Extract the [X, Y] coordinate from the center of the cell holding the provided text.  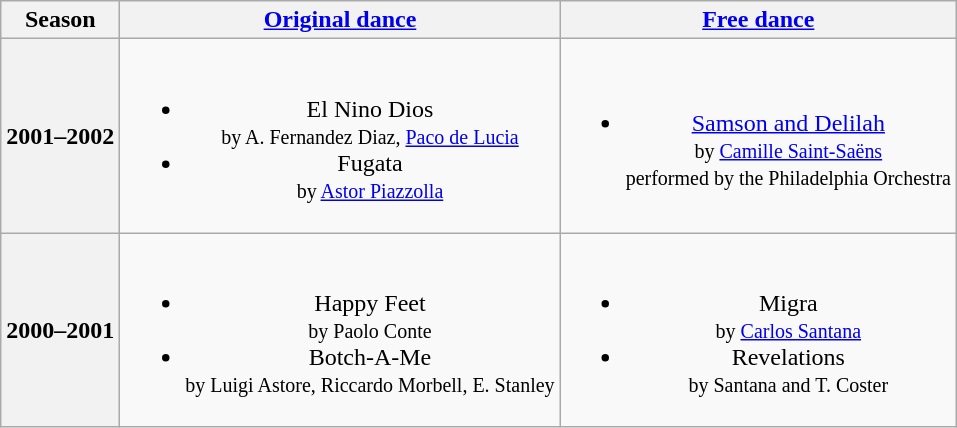
Original dance [340, 20]
Happy Feet by Paolo Conte Botch-A-Me by Luigi Astore, Riccardo Morbell, E. Stanley [340, 330]
2001–2002 [60, 136]
Free dance [758, 20]
Season [60, 20]
Samson and Delilah by Camille Saint-Saëns performed by the Philadelphia Orchestra [758, 136]
El Nino Dios by A. Fernandez Diaz, Paco de Lucia Fugata by Astor Piazzolla [340, 136]
2000–2001 [60, 330]
Migra by Carlos Santana Revelations by Santana and T. Coster [758, 330]
